Detect which cell encompasses the target text, then output its [x, y] center coordinate. 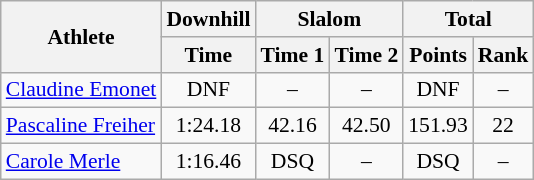
Downhill [208, 19]
Slalom [329, 19]
42.16 [292, 126]
151.93 [438, 126]
Time [208, 55]
Rank [504, 55]
Time 1 [292, 55]
Carole Merle [82, 162]
Pascaline Freiher [82, 126]
1:24.18 [208, 126]
Athlete [82, 36]
Claudine Emonet [82, 90]
Points [438, 55]
42.50 [366, 126]
Time 2 [366, 55]
1:16.46 [208, 162]
Total [468, 19]
22 [504, 126]
